Locate the cell with the specified text and output its [x, y] center coordinate. 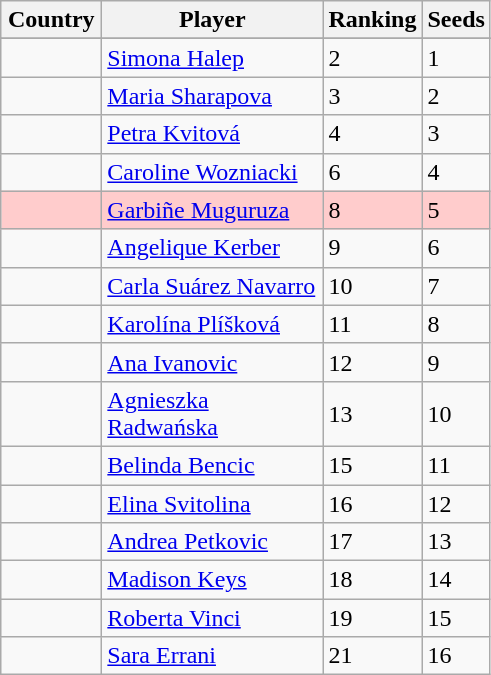
Country [52, 20]
7 [456, 286]
17 [372, 542]
18 [372, 580]
Simona Halep [212, 58]
Angelique Kerber [212, 248]
Agnieszka Radwańska [212, 414]
21 [372, 656]
Ana Ivanovic [212, 362]
Belinda Bencic [212, 465]
Elina Svitolina [212, 503]
Karolína Plíšková [212, 324]
5 [456, 210]
Seeds [456, 20]
Caroline Wozniacki [212, 172]
Sara Errani [212, 656]
Player [212, 20]
Maria Sharapova [212, 96]
Garbiñe Muguruza [212, 210]
1 [456, 58]
Carla Suárez Navarro [212, 286]
Petra Kvitová [212, 134]
Andrea Petkovic [212, 542]
19 [372, 618]
14 [456, 580]
Ranking [372, 20]
Madison Keys [212, 580]
Roberta Vinci [212, 618]
